Return [X, Y] of the center of cell containing provided text 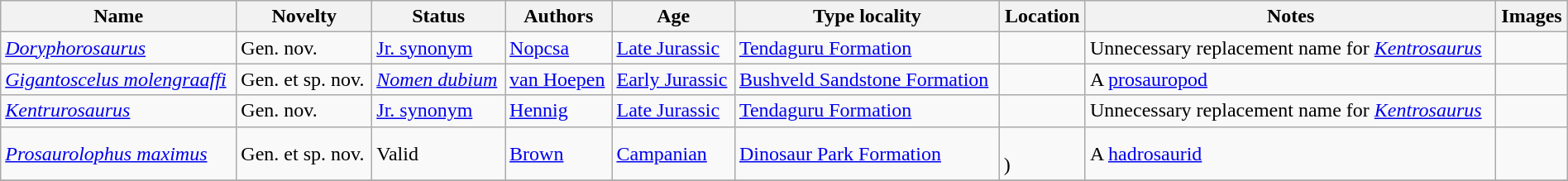
A prosauropod [1290, 79]
Nomen dubium [438, 79]
Doryphorosaurus [119, 48]
A hadrosaurid [1290, 154]
Type locality [867, 17]
Prosaurolophus maximus [119, 154]
Brown [559, 154]
Kentrurosaurus [119, 111]
) [1042, 154]
van Hoepen [559, 79]
Campanian [673, 154]
Notes [1290, 17]
Novelty [304, 17]
Name [119, 17]
Authors [559, 17]
Status [438, 17]
Age [673, 17]
Early Jurassic [673, 79]
Valid [438, 154]
Bushveld Sandstone Formation [867, 79]
Nopcsa [559, 48]
Hennig [559, 111]
Images [1532, 17]
Gigantoscelus molengraaffi [119, 79]
Dinosaur Park Formation [867, 154]
Location [1042, 17]
